From the cell containing the given text, extract its center point as (X, Y) coordinate. 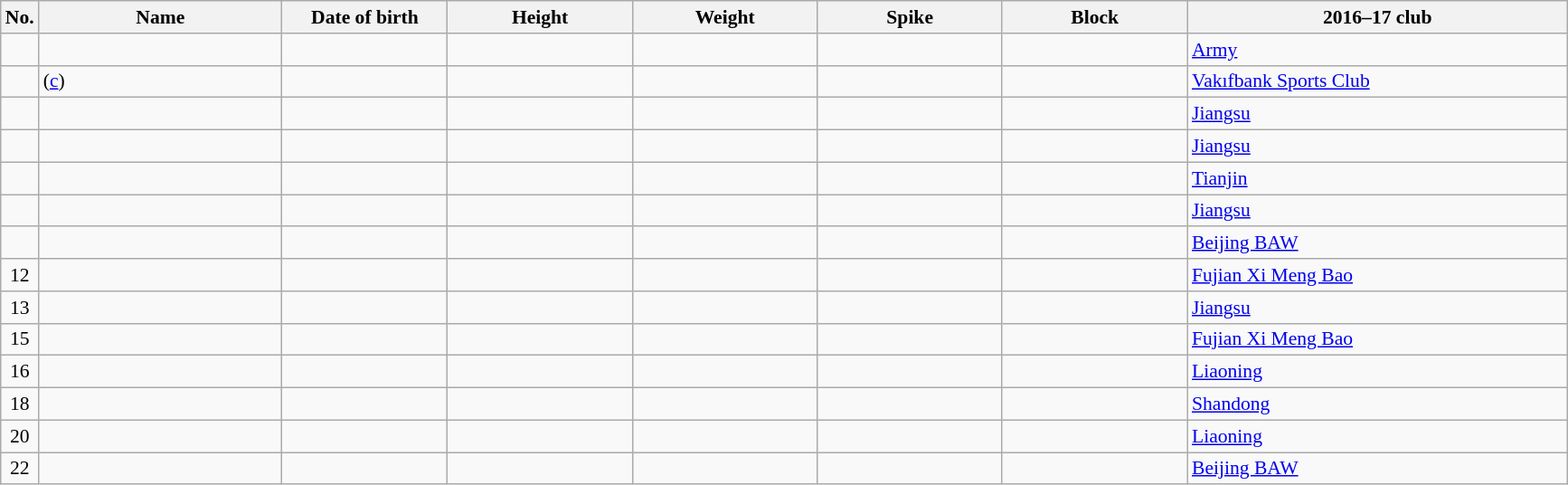
Army (1378, 50)
Spike (910, 17)
(c) (161, 81)
Date of birth (365, 17)
12 (20, 275)
Vakıfbank Sports Club (1378, 81)
15 (20, 339)
Weight (725, 17)
16 (20, 372)
18 (20, 404)
Tianjin (1378, 178)
2016–17 club (1378, 17)
20 (20, 436)
Shandong (1378, 404)
22 (20, 469)
Name (161, 17)
Block (1094, 17)
Height (541, 17)
13 (20, 308)
No. (20, 17)
